Locate the cell with the specified text and output its [X, Y] center coordinate. 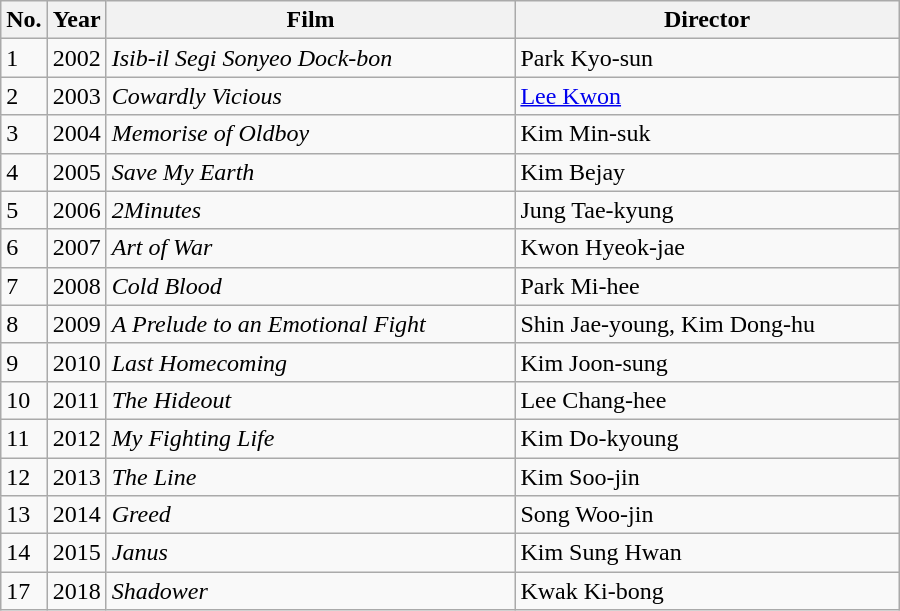
Save My Earth [310, 172]
2004 [76, 134]
Kim Sung Hwan [707, 553]
Park Mi-hee [707, 286]
Kim Bejay [707, 172]
12 [24, 477]
1 [24, 58]
Last Homecoming [310, 362]
Lee Chang-hee [707, 400]
2011 [76, 400]
10 [24, 400]
Cowardly Vicious [310, 96]
3 [24, 134]
Director [707, 20]
Cold Blood [310, 286]
13 [24, 515]
2Minutes [310, 210]
5 [24, 210]
7 [24, 286]
The Line [310, 477]
4 [24, 172]
Kwak Ki-bong [707, 591]
Kim Min-suk [707, 134]
2010 [76, 362]
Memorise of Oldboy [310, 134]
2009 [76, 324]
No. [24, 20]
2006 [76, 210]
11 [24, 438]
8 [24, 324]
Kim Joon-sung [707, 362]
2012 [76, 438]
Kim Do-kyoung [707, 438]
Song Woo-jin [707, 515]
The Hideout [310, 400]
2014 [76, 515]
Janus [310, 553]
2 [24, 96]
Year [76, 20]
2018 [76, 591]
Shin Jae-young, Kim Dong-hu [707, 324]
2005 [76, 172]
2013 [76, 477]
2002 [76, 58]
6 [24, 248]
2015 [76, 553]
Kim Soo-jin [707, 477]
9 [24, 362]
2007 [76, 248]
2008 [76, 286]
2003 [76, 96]
Greed [310, 515]
Isib-il Segi Sonyeo Dock-bon [310, 58]
Lee Kwon [707, 96]
Kwon Hyeok-jae [707, 248]
14 [24, 553]
My Fighting Life [310, 438]
Park Kyo-sun [707, 58]
17 [24, 591]
Shadower [310, 591]
Art of War [310, 248]
Jung Tae-kyung [707, 210]
Film [310, 20]
A Prelude to an Emotional Fight [310, 324]
